Locate the cell with the specified text and output its (x, y) center coordinate. 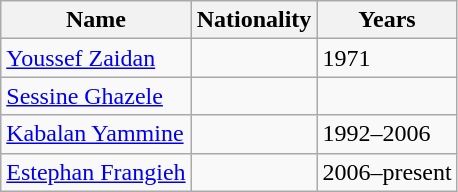
Nationality (254, 20)
1992–2006 (387, 134)
Name (96, 20)
Estephan Frangieh (96, 172)
Kabalan Yammine (96, 134)
2006–present (387, 172)
1971 (387, 58)
Years (387, 20)
Youssef Zaidan (96, 58)
Sessine Ghazele (96, 96)
